Locate the cell with the specified text and output its (X, Y) center coordinate. 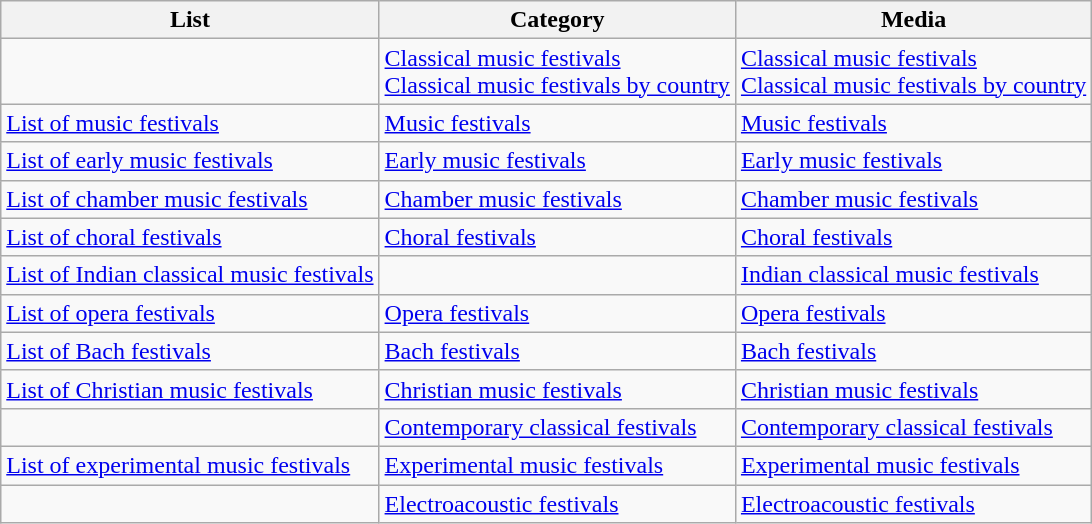
List of Christian music festivals (190, 389)
Media (913, 20)
List of opera festivals (190, 313)
List of Bach festivals (190, 351)
List of early music festivals (190, 161)
List of music festivals (190, 123)
Indian classical music festivals (913, 275)
List of experimental music festivals (190, 465)
List of chamber music festivals (190, 199)
Category (557, 20)
List of Indian classical music festivals (190, 275)
List of choral festivals (190, 237)
List (190, 20)
